Determine the (X, Y) coordinate at the center of the cell enclosing the given text.  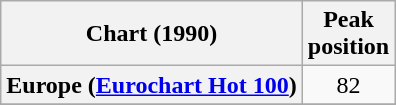
82 (348, 85)
Chart (1990) (152, 34)
Peakposition (348, 34)
Europe (Eurochart Hot 100) (152, 85)
